Output the [X, Y] coordinate of the center of the cell containing the given text.  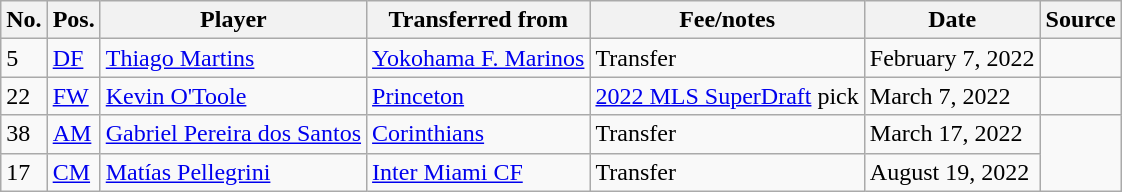
2022 MLS SuperDraft pick [727, 96]
Player [233, 20]
Matías Pellegrini [233, 172]
AM [74, 134]
22 [24, 96]
FW [74, 96]
Date [952, 20]
38 [24, 134]
Transferred from [478, 20]
March 17, 2022 [952, 134]
5 [24, 58]
Gabriel Pereira dos Santos [233, 134]
17 [24, 172]
Yokohama F. Marinos [478, 58]
Source [1080, 20]
Corinthians [478, 134]
No. [24, 20]
DF [74, 58]
Princeton [478, 96]
February 7, 2022 [952, 58]
March 7, 2022 [952, 96]
Inter Miami CF [478, 172]
Thiago Martins [233, 58]
Fee/notes [727, 20]
Pos. [74, 20]
Kevin O'Toole [233, 96]
CM [74, 172]
August 19, 2022 [952, 172]
